Output the [x, y] coordinate of the center of the cell containing the given text.  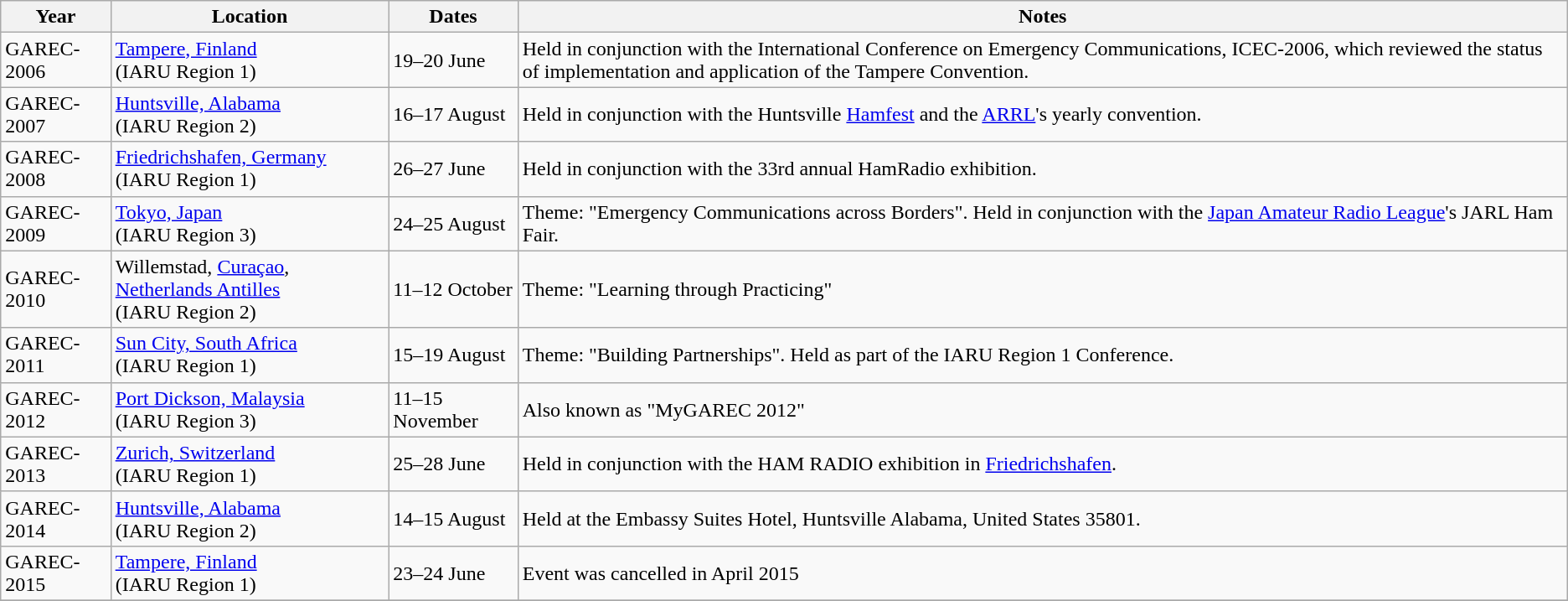
Theme: "Emergency Communications across Borders". Held in conjunction with the Japan Amateur Radio League's JARL Ham Fair. [1042, 223]
Year [55, 17]
19–20 June [453, 60]
Theme: "Learning through Practicing" [1042, 289]
Held in conjunction with the HAM RADIO exhibition in Friedrichshafen. [1042, 464]
Notes [1042, 17]
Tokyo, Japan(IARU Region 3) [250, 223]
GAREC-2010 [55, 289]
Port Dickson, Malaysia(IARU Region 3) [250, 409]
GAREC-2008 [55, 169]
Location [250, 17]
GAREC-2013 [55, 464]
11–15 November [453, 409]
11–12 October [453, 289]
Held at the Embassy Suites Hotel, Huntsville Alabama, United States 35801. [1042, 518]
23–24 June [453, 573]
14–15 August [453, 518]
Willemstad, Curaçao, Netherlands Antilles(IARU Region 2) [250, 289]
Friedrichshafen, Germany(IARU Region 1) [250, 169]
GAREC-2014 [55, 518]
GAREC-2006 [55, 60]
16–17 August [453, 114]
Also known as "MyGAREC 2012" [1042, 409]
Sun City, South Africa(IARU Region 1) [250, 355]
Theme: "Building Partnerships". Held as part of the IARU Region 1 Conference. [1042, 355]
GAREC-2012 [55, 409]
GAREC-2009 [55, 223]
25–28 June [453, 464]
26–27 June [453, 169]
GAREC-2007 [55, 114]
Held in conjunction with the Huntsville Hamfest and the ARRL's yearly convention. [1042, 114]
Zurich, Switzerland(IARU Region 1) [250, 464]
15–19 August [453, 355]
Dates [453, 17]
Event was cancelled in April 2015 [1042, 573]
GAREC-2011 [55, 355]
Held in conjunction with the 33rd annual HamRadio exhibition. [1042, 169]
24–25 August [453, 223]
GAREC-2015 [55, 573]
